From the cell containing the given text, extract its center point as [X, Y] coordinate. 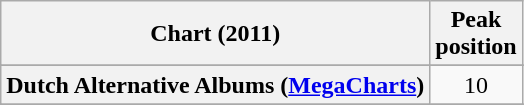
Chart (2011) [216, 34]
Peakposition [476, 34]
10 [476, 85]
Dutch Alternative Albums (MegaCharts) [216, 85]
